Output the [X, Y] coordinate of the center of the cell containing the given text.  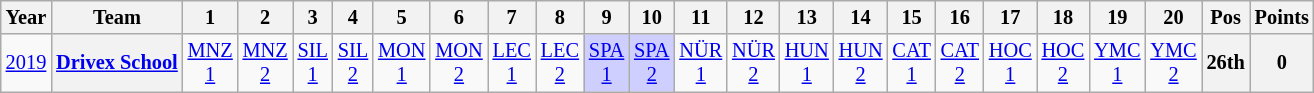
11 [700, 17]
15 [911, 17]
LEC2 [560, 63]
HOC2 [1064, 63]
YMC1 [1117, 63]
7 [512, 17]
Pos [1226, 17]
2019 [26, 63]
2 [266, 17]
17 [1010, 17]
5 [402, 17]
CAT2 [960, 63]
NÜR2 [754, 63]
HOC1 [1010, 63]
NÜR1 [700, 63]
SPA2 [652, 63]
YMC2 [1173, 63]
3 [313, 17]
Team [116, 17]
Year [26, 17]
HUN2 [861, 63]
MNZ2 [266, 63]
SIL1 [313, 63]
10 [652, 17]
16 [960, 17]
0 [1282, 63]
4 [353, 17]
18 [1064, 17]
20 [1173, 17]
13 [807, 17]
12 [754, 17]
6 [458, 17]
Points [1282, 17]
MNZ1 [210, 63]
1 [210, 17]
SIL2 [353, 63]
9 [606, 17]
MON1 [402, 63]
HUN1 [807, 63]
MON2 [458, 63]
26th [1226, 63]
14 [861, 17]
SPA1 [606, 63]
8 [560, 17]
Drivex School [116, 63]
CAT1 [911, 63]
LEC1 [512, 63]
19 [1117, 17]
